Determine the [X, Y] coordinate at the center of the cell enclosing the given text.  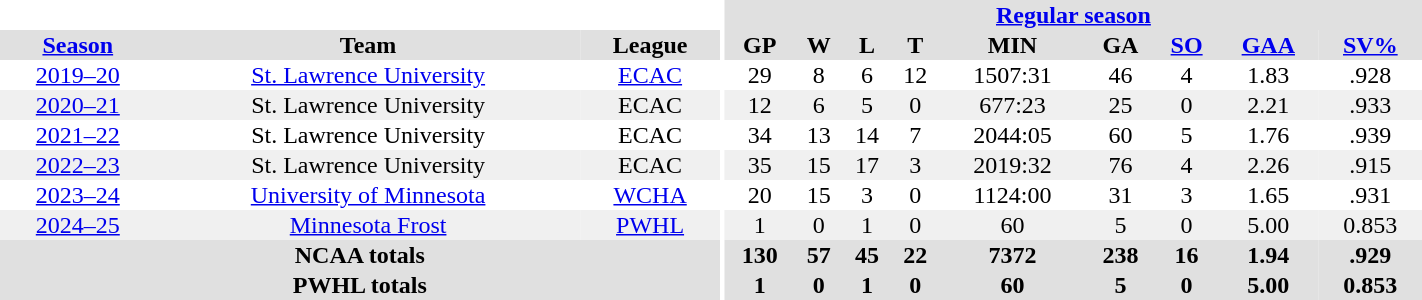
2019:32 [1012, 165]
T [915, 45]
1124:00 [1012, 195]
GP [760, 45]
Team [368, 45]
1507:31 [1012, 75]
Minnesota Frost [368, 225]
76 [1121, 165]
Season [78, 45]
2.21 [1268, 105]
20 [760, 195]
46 [1121, 75]
1.83 [1268, 75]
2019–20 [78, 75]
238 [1121, 255]
2022–23 [78, 165]
13 [819, 135]
16 [1186, 255]
SV% [1370, 45]
31 [1121, 195]
35 [760, 165]
.929 [1370, 255]
1.94 [1268, 255]
677:23 [1012, 105]
W [819, 45]
2023–24 [78, 195]
2.26 [1268, 165]
.933 [1370, 105]
.939 [1370, 135]
2021–22 [78, 135]
GA [1121, 45]
45 [867, 255]
2020–21 [78, 105]
1.65 [1268, 195]
34 [760, 135]
2024–25 [78, 225]
MIN [1012, 45]
PWHL [650, 225]
2044:05 [1012, 135]
1.76 [1268, 135]
29 [760, 75]
NCAA totals [360, 255]
University of Minnesota [368, 195]
8 [819, 75]
.915 [1370, 165]
GAA [1268, 45]
WCHA [650, 195]
Regular season [1074, 15]
.928 [1370, 75]
League [650, 45]
7372 [1012, 255]
130 [760, 255]
.931 [1370, 195]
57 [819, 255]
25 [1121, 105]
7 [915, 135]
17 [867, 165]
22 [915, 255]
14 [867, 135]
PWHL totals [360, 285]
SO [1186, 45]
L [867, 45]
